Return the (X, Y) coordinate for the center point of the cell that contains the specified text.  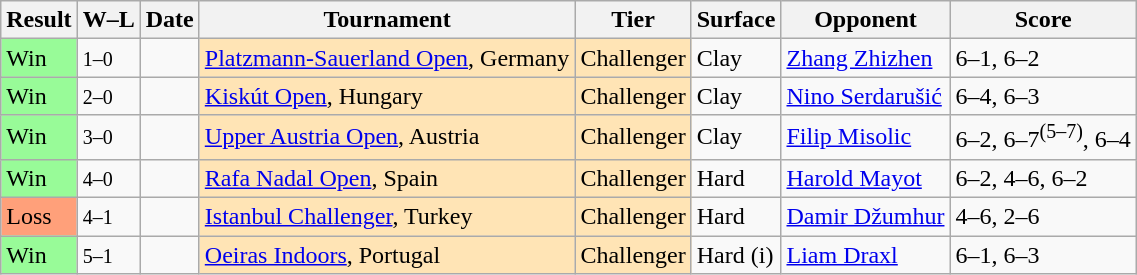
Opponent (866, 20)
Date (170, 20)
Nino Serdarušić (866, 96)
Istanbul Challenger, Turkey (387, 217)
4–0 (108, 178)
Oeiras Indoors, Portugal (387, 255)
Result (39, 20)
6–4, 6–3 (1043, 96)
4–1 (108, 217)
6–1, 6–2 (1043, 58)
W–L (108, 20)
Damir Džumhur (866, 217)
5–1 (108, 255)
1–0 (108, 58)
Harold Mayot (866, 178)
Hard (i) (736, 255)
6–2, 4–6, 6–2 (1043, 178)
4–6, 2–6 (1043, 217)
6–1, 6–3 (1043, 255)
Loss (39, 217)
3–0 (108, 138)
Score (1043, 20)
2–0 (108, 96)
6–2, 6–7(5–7), 6–4 (1043, 138)
Kiskút Open, Hungary (387, 96)
Surface (736, 20)
Tournament (387, 20)
Rafa Nadal Open, Spain (387, 178)
Tier (633, 20)
Liam Draxl (866, 255)
Upper Austria Open, Austria (387, 138)
Filip Misolic (866, 138)
Zhang Zhizhen (866, 58)
Platzmann-Sauerland Open, Germany (387, 58)
